For the text-containing cell, return its midpoint in [x, y] coordinate format. 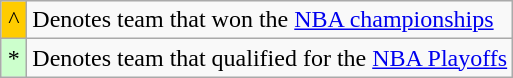
* [14, 58]
Denotes team that qualified for the NBA Playoffs [270, 58]
^ [14, 20]
Denotes team that won the NBA championships [270, 20]
